Locate the cell with the specified text and output its (x, y) center coordinate. 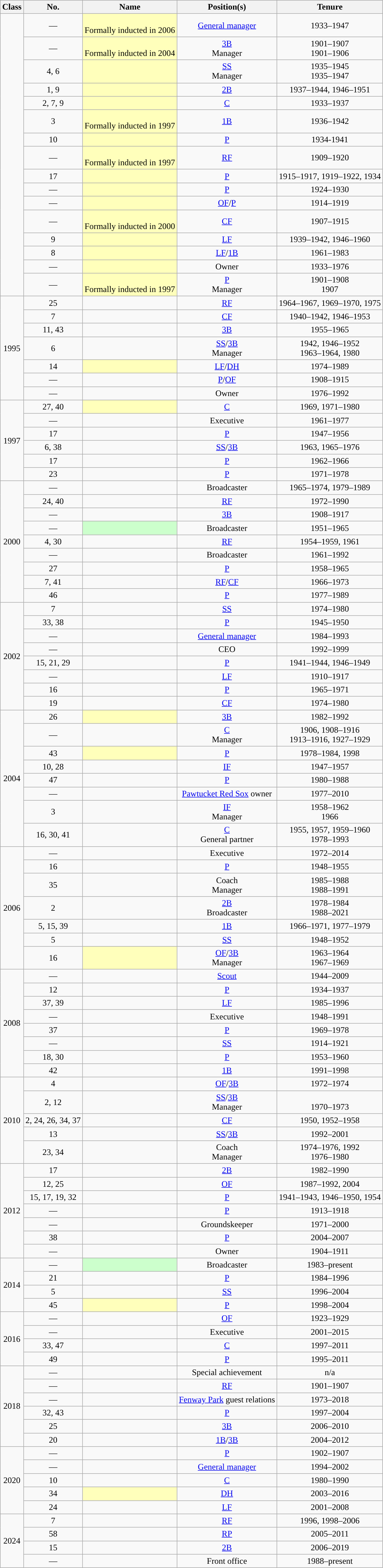
1953–1960 (330, 1057)
2, 7, 9 (53, 103)
2004 (12, 778)
13 (53, 1134)
6 (53, 348)
CGeneral partner (227, 835)
Name (130, 7)
1947–1956 (330, 434)
1998–2004 (330, 1305)
2004–2007 (330, 1238)
15, 17, 19, 32 (53, 1197)
1924–1930 (330, 189)
4 (53, 1084)
1965–1971 (330, 690)
1974–1989 (330, 366)
1934-1941 (330, 139)
1923–1929 (330, 1318)
2004–2012 (330, 1440)
24 (53, 1507)
10, 28 (53, 767)
27, 40 (53, 407)
1969, 1971–1980 (330, 407)
1987–1992, 2004 (330, 1184)
2001–2008 (330, 1507)
1907–1915 (330, 221)
1933–1947 (330, 25)
1908–1915 (330, 380)
1980–1988 (330, 780)
1B/3B (227, 1440)
OF/3B (227, 1084)
1910–1917 (330, 676)
12, 25 (53, 1184)
37, 39 (53, 1003)
1913–1918 (330, 1211)
1988–present (330, 1561)
1904–1911 (330, 1251)
47 (53, 780)
20 (53, 1440)
1948–1991 (330, 1017)
2024 (12, 1541)
1969–1978 (330, 1030)
1961–1992 (330, 555)
CManager (227, 735)
1966–1973 (330, 582)
1971–1978 (330, 474)
9 (53, 240)
2005–2011 (330, 1534)
1996–2004 (330, 1292)
1996, 1998–2006 (330, 1521)
1995–2011 (330, 1359)
1982–1990 (330, 1170)
1950, 1952–1958 (330, 1120)
1951–1965 (330, 528)
1991–1998 (330, 1070)
2003–2016 (330, 1494)
1972–1990 (330, 501)
Formally inducted in 2004 (130, 48)
1978–1984, 1998 (330, 753)
14 (53, 366)
2006–2019 (330, 1547)
2006 (12, 908)
Formally inducted in 2006 (130, 25)
5, 15, 39 (53, 926)
1941–1944, 1946–1949 (330, 663)
11, 43 (53, 330)
58 (53, 1534)
RF/CF (227, 582)
26 (53, 717)
4, 6 (53, 71)
1995 (12, 348)
Class (12, 7)
1906, 1908–19161913–1916, 1927–1929 (330, 735)
LF/1B (227, 253)
1994–2002 (330, 1467)
RP (227, 1534)
1958–19621966 (330, 812)
2001–2015 (330, 1332)
1972–1974 (330, 1084)
OF/3BManager (227, 958)
Pawtucket Red Sox owner (227, 794)
Scout (227, 976)
1964–1967, 1969–1970, 1975 (330, 303)
DH (227, 1494)
1940–1942, 1946–1953 (330, 316)
P/OF (227, 380)
15 (53, 1547)
46 (53, 595)
34 (53, 1494)
2 (53, 908)
1909–1920 (330, 158)
38 (53, 1238)
1962–1966 (330, 460)
1948–1952 (330, 940)
1914–1921 (330, 1043)
23, 34 (53, 1152)
49 (53, 1359)
1978–19841988–2021 (330, 908)
1941–1943, 1946–1950, 1954 (330, 1197)
1958–1965 (330, 568)
1942, 1946–19521963–1964, 1980 (330, 348)
1955–1965 (330, 330)
43 (53, 753)
1955, 1957, 1959–19601978–1993 (330, 835)
33, 38 (53, 622)
2, 12 (53, 1102)
21 (53, 1278)
4, 30 (53, 542)
Fenway Park guest relations (227, 1399)
2012 (12, 1211)
24, 40 (53, 501)
1977–2010 (330, 794)
32, 43 (53, 1413)
1948–1955 (330, 866)
2010 (12, 1120)
1997–2004 (330, 1413)
1982–1992 (330, 717)
2008 (12, 1023)
1908–1917 (330, 515)
37 (53, 1030)
No. (53, 7)
1997–2011 (330, 1345)
1966–1971, 1977–1979 (330, 926)
33, 47 (53, 1345)
IFManager (227, 812)
1934–1937 (330, 990)
45 (53, 1305)
8 (53, 253)
2014 (12, 1285)
OF/P (227, 203)
1901–19071901–1906 (330, 48)
42 (53, 1070)
1970–1973 (330, 1102)
Groundskeeper (227, 1224)
LF/DH (227, 366)
1992–1999 (330, 649)
1937–1944, 1946–1951 (330, 90)
1914–1919 (330, 203)
3BManager (227, 48)
1974–1976, 19921976–1980 (330, 1152)
1961–1983 (330, 253)
1980–1990 (330, 1480)
2006–2010 (330, 1426)
Position(s) (227, 7)
IF (227, 767)
1901–1907 (330, 1386)
1997 (12, 440)
1963, 1965–1976 (330, 447)
1973–2018 (330, 1399)
27 (53, 568)
2018 (12, 1406)
1915–1917, 1919–1922, 1934 (330, 176)
Front office (227, 1561)
23 (53, 474)
1972–2014 (330, 853)
2020 (12, 1480)
Tenure (330, 7)
2016 (12, 1339)
1976–1992 (330, 393)
CEO (227, 649)
SSManager (227, 71)
1936–1942 (330, 121)
1984–1993 (330, 636)
7, 41 (53, 582)
2, 24, 26, 34, 37 (53, 1120)
1945–1950 (330, 622)
PManager (227, 285)
1992–2001 (330, 1134)
1984–1996 (330, 1278)
2BBroadcaster (227, 908)
1954–1959, 1961 (330, 542)
1933–1976 (330, 267)
1963–19641967–1969 (330, 958)
n/a (330, 1372)
1965–1974, 1979–1989 (330, 488)
1, 9 (53, 90)
2000 (12, 542)
1935–19451935–1947 (330, 71)
1902–1907 (330, 1453)
1901–19081907 (330, 285)
1939–1942, 1946–1960 (330, 240)
1961–1977 (330, 420)
1977–1989 (330, 595)
1947–1957 (330, 767)
18, 30 (53, 1057)
1985–1996 (330, 1003)
1985–19881988–1991 (330, 885)
6, 38 (53, 447)
Formally inducted in 2000 (130, 221)
15, 21, 29 (53, 663)
1933–1937 (330, 103)
1971–2000 (330, 1224)
35 (53, 885)
1944–2009 (330, 976)
1983–present (330, 1265)
2002 (12, 656)
16, 30, 41 (53, 835)
19 (53, 703)
12 (53, 990)
Special achievement (227, 1372)
